Find where the given text appears and provide that cell's center as [X, Y] coordinate. 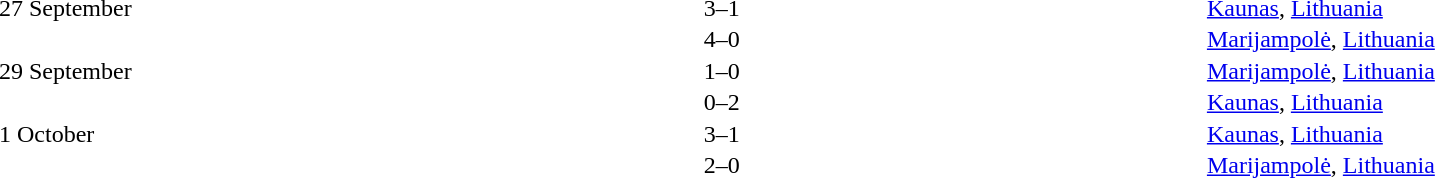
1–0 [722, 71]
3–1 [722, 134]
4–0 [722, 39]
0–2 [722, 103]
